Search for the cell housing the specified text and yield its (X, Y) center coordinate. 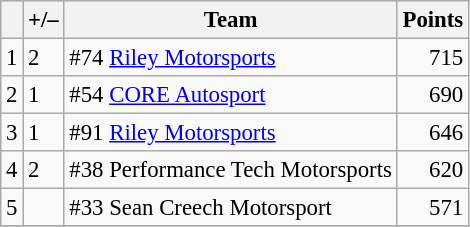
646 (432, 133)
#74 Riley Motorsports (230, 58)
5 (12, 208)
Team (230, 20)
690 (432, 95)
3 (12, 133)
715 (432, 58)
#54 CORE Autosport (230, 95)
+/– (44, 20)
#38 Performance Tech Motorsports (230, 170)
620 (432, 170)
#91 Riley Motorsports (230, 133)
#33 Sean Creech Motorsport (230, 208)
4 (12, 170)
571 (432, 208)
Points (432, 20)
